For the text-containing cell, return its midpoint in (x, y) coordinate format. 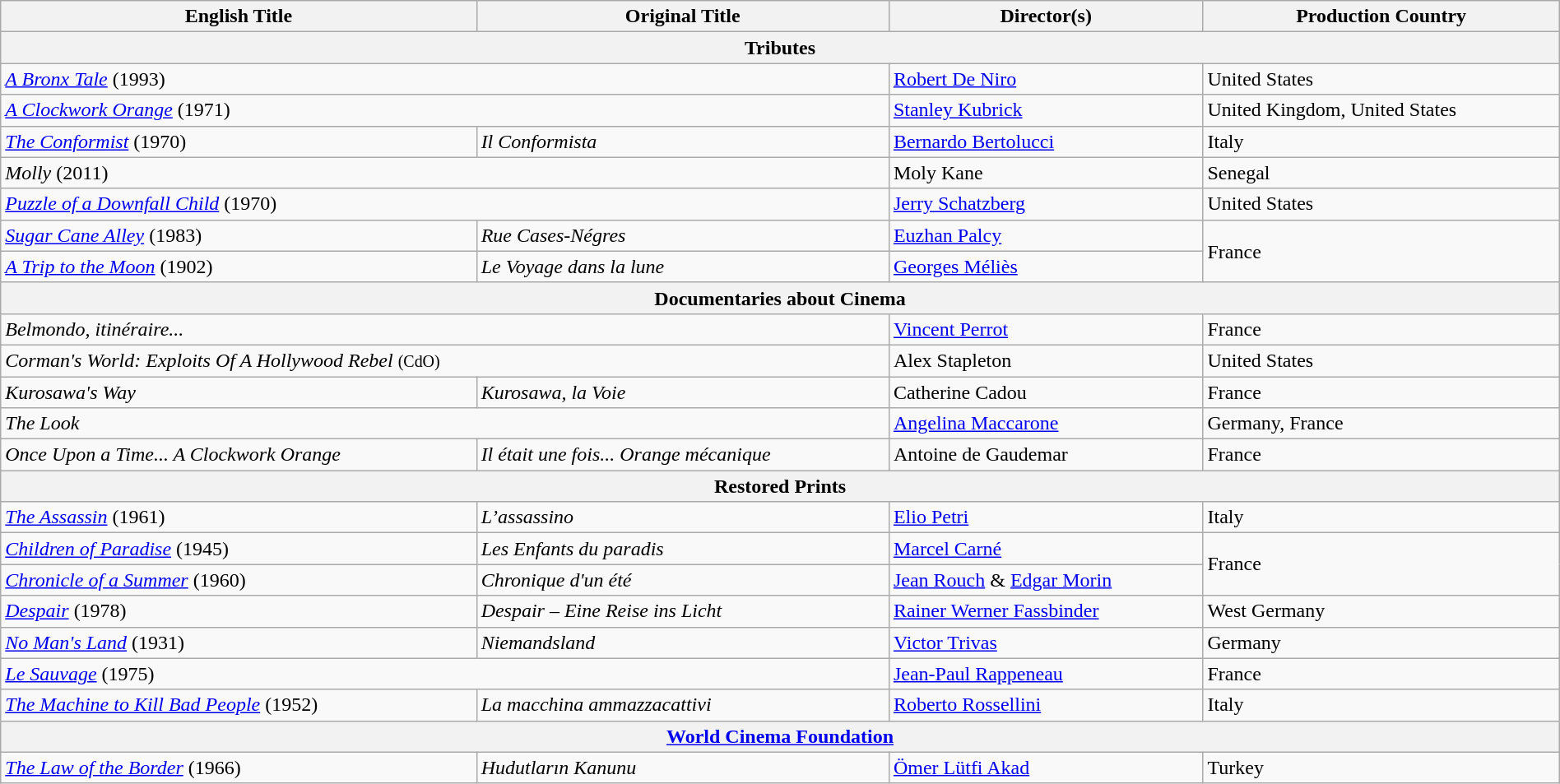
Le Voyage dans la lune (683, 267)
Sugar Cane Alley (1983) (239, 235)
Les Enfants du paradis (683, 549)
No Man's Land (1931) (239, 643)
Chronique d'un été (683, 580)
Moly Kane (1046, 173)
The Look (445, 424)
The Conformist (1970) (239, 141)
Kurosawa's Way (239, 392)
Puzzle of a Downfall Child (1970) (445, 204)
Corman's World: Exploits Of A Hollywood Rebel (CdO) (445, 360)
Senegal (1381, 173)
Catherine Cadou (1046, 392)
Roberto Rossellini (1046, 705)
Once Upon a Time... A Clockwork Orange (239, 455)
The Assassin (1961) (239, 517)
L’assassino (683, 517)
Victor Trivas (1046, 643)
Rue Cases-Négres (683, 235)
A Trip to the Moon (1902) (239, 267)
Jean Rouch & Edgar Morin (1046, 580)
Angelina Maccarone (1046, 424)
Jerry Schatzberg (1046, 204)
Belmondo, itinéraire... (445, 329)
Alex Stapleton (1046, 360)
Kurosawa, la Voie (683, 392)
Production Country (1381, 16)
Georges Méliès (1046, 267)
Despair (1978) (239, 611)
Jean-Paul Rappeneau (1046, 674)
Chronicle of a Summer (1960) (239, 580)
Bernardo Bertolucci (1046, 141)
West Germany (1381, 611)
English Title (239, 16)
Marcel Carné (1046, 549)
Vincent Perrot (1046, 329)
Euzhan Palcy (1046, 235)
World Cinema Foundation (780, 736)
Original Title (683, 16)
Despair – Eine Reise ins Licht (683, 611)
La macchina ammazzacattivi (683, 705)
Director(s) (1046, 16)
Molly (2011) (445, 173)
Tributes (780, 48)
United Kingdom, United States (1381, 110)
A Clockwork Orange (1971) (445, 110)
Children of Paradise (1945) (239, 549)
Il était une fois... Orange mécanique (683, 455)
Ömer Lütfi Akad (1046, 768)
A Bronx Tale (1993) (445, 79)
Antoine de Gaudemar (1046, 455)
Niemandsland (683, 643)
Germany, France (1381, 424)
Stanley Kubrick (1046, 110)
Robert De Niro (1046, 79)
Restored Prints (780, 486)
The Machine to Kill Bad People (1952) (239, 705)
Rainer Werner Fassbinder (1046, 611)
Hudutların Kanunu (683, 768)
Le Sauvage (1975) (445, 674)
The Law of the Border (1966) (239, 768)
Il Conformista (683, 141)
Germany (1381, 643)
Documentaries about Cinema (780, 298)
Elio Petri (1046, 517)
Turkey (1381, 768)
